Capture the cell that displays the provided text and extract its [x, y] central coordinate. 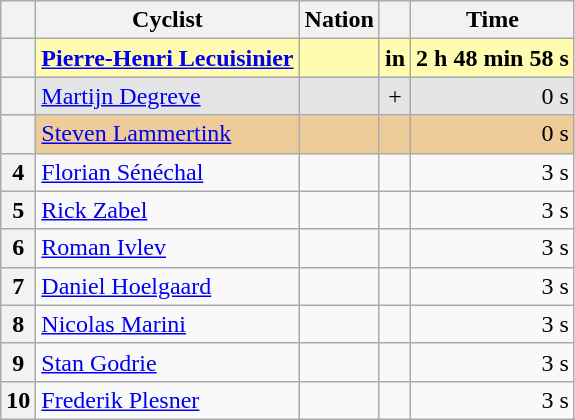
8 [18, 324]
Pierre-Henri Lecuisinier [168, 58]
Martijn Degreve [168, 96]
10 [18, 400]
Cyclist [168, 20]
Daniel Hoelgaard [168, 286]
Steven Lammertink [168, 134]
Roman Ivlev [168, 248]
2 h 48 min 58 s [493, 58]
9 [18, 362]
+ [394, 96]
Stan Godrie [168, 362]
Rick Zabel [168, 210]
in [394, 58]
7 [18, 286]
4 [18, 172]
Time [493, 20]
6 [18, 248]
Frederik Plesner [168, 400]
Florian Sénéchal [168, 172]
Nation [339, 20]
Nicolas Marini [168, 324]
5 [18, 210]
